Extract the (X, Y) coordinate from the center of the cell holding the provided text.  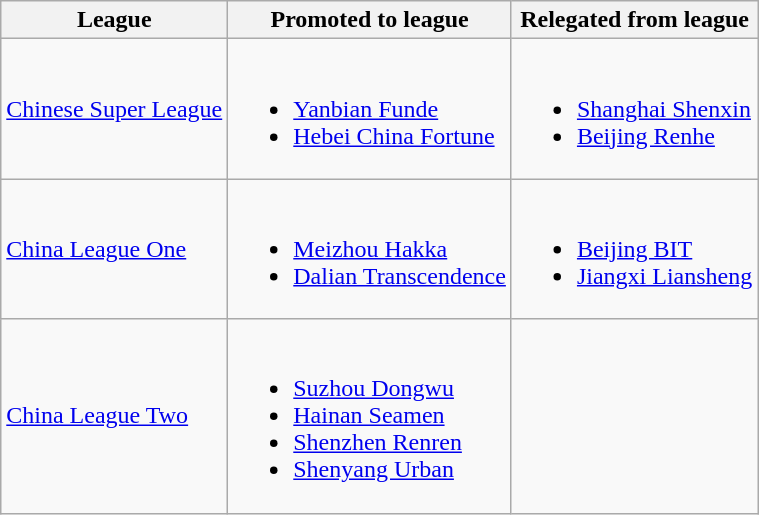
China League One (114, 249)
Yanbian FundeHebei China Fortune (370, 109)
Promoted to league (370, 20)
Suzhou DongwuHainan SeamenShenzhen RenrenShenyang Urban (370, 416)
Chinese Super League (114, 109)
Shanghai ShenxinBeijing Renhe (634, 109)
League (114, 20)
Meizhou HakkaDalian Transcendence (370, 249)
Relegated from league (634, 20)
China League Two (114, 416)
Beijing BITJiangxi Liansheng (634, 249)
